Identify which cell holds the provided text, then report its (x, y) central coordinate. 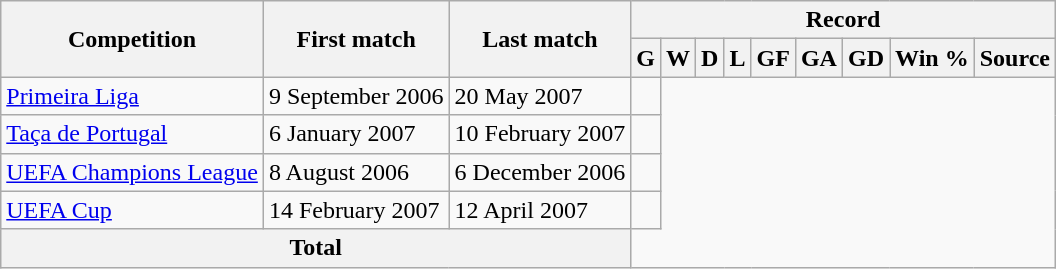
Primeira Liga (132, 96)
9 September 2006 (356, 96)
G (646, 58)
20 May 2007 (540, 96)
L (738, 58)
Taça de Portugal (132, 134)
Source (1014, 58)
6 December 2006 (540, 172)
10 February 2007 (540, 134)
Total (316, 248)
14 February 2007 (356, 210)
GD (866, 58)
UEFA Champions League (132, 172)
Competition (132, 39)
D (710, 58)
6 January 2007 (356, 134)
Record (844, 20)
GF (773, 58)
GA (818, 58)
Last match (540, 39)
UEFA Cup (132, 210)
First match (356, 39)
Win % (932, 58)
8 August 2006 (356, 172)
12 April 2007 (540, 210)
W (678, 58)
